Determine the [X, Y] coordinate at the center of the cell enclosing the given text.  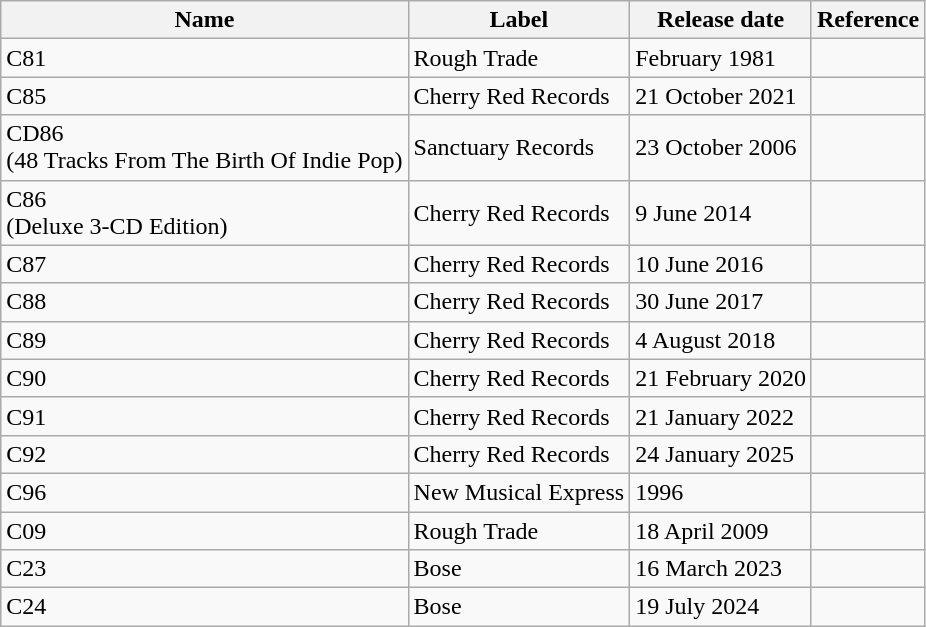
C90 [204, 378]
Reference [868, 20]
CD86(48 Tracks From The Birth Of Indie Pop) [204, 148]
C91 [204, 416]
C24 [204, 607]
Name [204, 20]
C87 [204, 264]
19 July 2024 [721, 607]
C23 [204, 569]
Label [519, 20]
24 January 2025 [721, 454]
Sanctuary Records [519, 148]
21 February 2020 [721, 378]
C89 [204, 340]
18 April 2009 [721, 531]
10 June 2016 [721, 264]
February 1981 [721, 58]
C96 [204, 492]
Release date [721, 20]
30 June 2017 [721, 302]
21 October 2021 [721, 96]
21 January 2022 [721, 416]
16 March 2023 [721, 569]
4 August 2018 [721, 340]
C09 [204, 531]
C92 [204, 454]
23 October 2006 [721, 148]
1996 [721, 492]
C85 [204, 96]
9 June 2014 [721, 212]
C81 [204, 58]
C86(Deluxe 3-CD Edition) [204, 212]
C88 [204, 302]
New Musical Express [519, 492]
